Capture the cell that displays the provided text and extract its [X, Y] central coordinate. 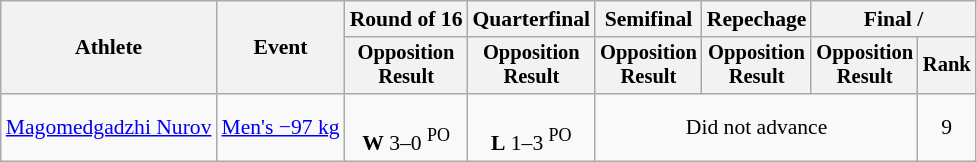
Round of 16 [406, 19]
Final / [893, 19]
L 1–3 PO [532, 128]
Men's −97 kg [280, 128]
Event [280, 48]
9 [947, 128]
Did not advance [756, 128]
Rank [947, 66]
Repechage [757, 19]
Magomedgadzhi Nurov [109, 128]
W 3–0 PO [406, 128]
Athlete [109, 48]
Semifinal [648, 19]
Quarterfinal [532, 19]
